Output the (x, y) coordinate of the center of the cell containing the given text.  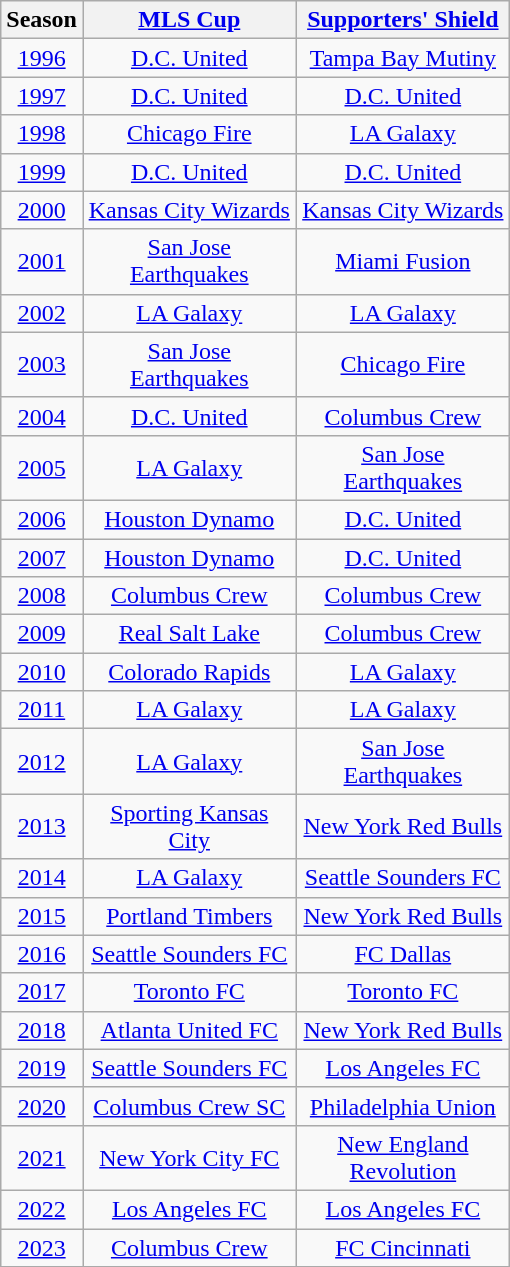
2016 (42, 954)
Season (42, 20)
2007 (42, 557)
New England Revolution (403, 1158)
2018 (42, 1030)
Portland Timbers (189, 916)
2008 (42, 596)
2011 (42, 710)
2006 (42, 519)
FC Dallas (403, 954)
2020 (42, 1106)
2005 (42, 468)
2023 (42, 1247)
MLS Cup (189, 20)
2002 (42, 313)
Supporters' Shield (403, 20)
2000 (42, 210)
2012 (42, 762)
2001 (42, 262)
2013 (42, 826)
2003 (42, 364)
1997 (42, 96)
Philadelphia Union (403, 1106)
Colorado Rapids (189, 672)
1998 (42, 134)
2009 (42, 634)
New York City FC (189, 1158)
FC Cincinnati (403, 1247)
2004 (42, 416)
Real Salt Lake (189, 634)
1999 (42, 172)
Columbus Crew SC (189, 1106)
Atlanta United FC (189, 1030)
2021 (42, 1158)
Tampa Bay Mutiny (403, 58)
2014 (42, 878)
1996 (42, 58)
2019 (42, 1068)
Sporting Kansas City (189, 826)
Miami Fusion (403, 262)
2017 (42, 992)
2010 (42, 672)
2022 (42, 1209)
2015 (42, 916)
